Search for the cell housing the specified text and yield its (X, Y) center coordinate. 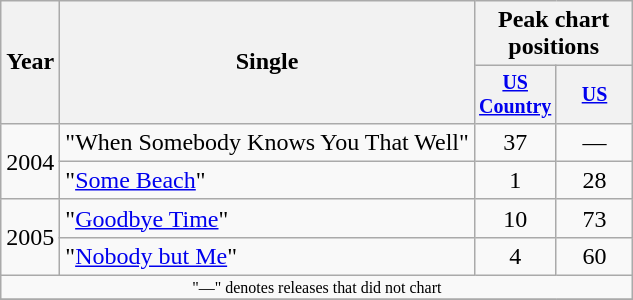
73 (594, 218)
10 (515, 218)
Year (30, 62)
1 (515, 180)
"When Somebody Knows You That Well" (268, 142)
"Some Beach" (268, 180)
28 (594, 180)
"Nobody but Me" (268, 256)
4 (515, 256)
2004 (30, 161)
2005 (30, 237)
"Goodbye Time" (268, 218)
US (594, 94)
— (594, 142)
60 (594, 256)
"—" denotes releases that did not chart (317, 288)
Single (268, 62)
37 (515, 142)
US Country (515, 94)
Peak chartpositions (554, 34)
